Capture the cell that displays the provided text and extract its (X, Y) central coordinate. 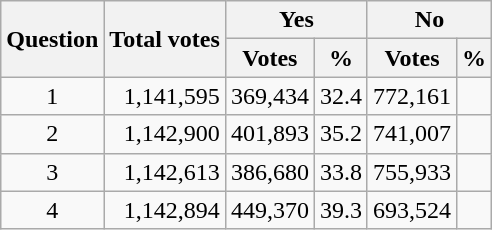
449,370 (270, 210)
33.8 (340, 172)
693,524 (412, 210)
Yes (296, 20)
4 (52, 210)
772,161 (412, 96)
386,680 (270, 172)
1,142,900 (165, 134)
3 (52, 172)
741,007 (412, 134)
39.3 (340, 210)
32.4 (340, 96)
Question (52, 39)
35.2 (340, 134)
1,142,894 (165, 210)
1,141,595 (165, 96)
401,893 (270, 134)
1 (52, 96)
2 (52, 134)
755,933 (412, 172)
No (429, 20)
Total votes (165, 39)
369,434 (270, 96)
1,142,613 (165, 172)
